Extract the (x, y) coordinate from the center of the cell holding the provided text.  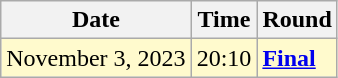
November 3, 2023 (96, 58)
Round (297, 20)
20:10 (224, 58)
Date (96, 20)
Final (297, 58)
Time (224, 20)
